Find where the given text appears and provide that cell's center as [X, Y] coordinate. 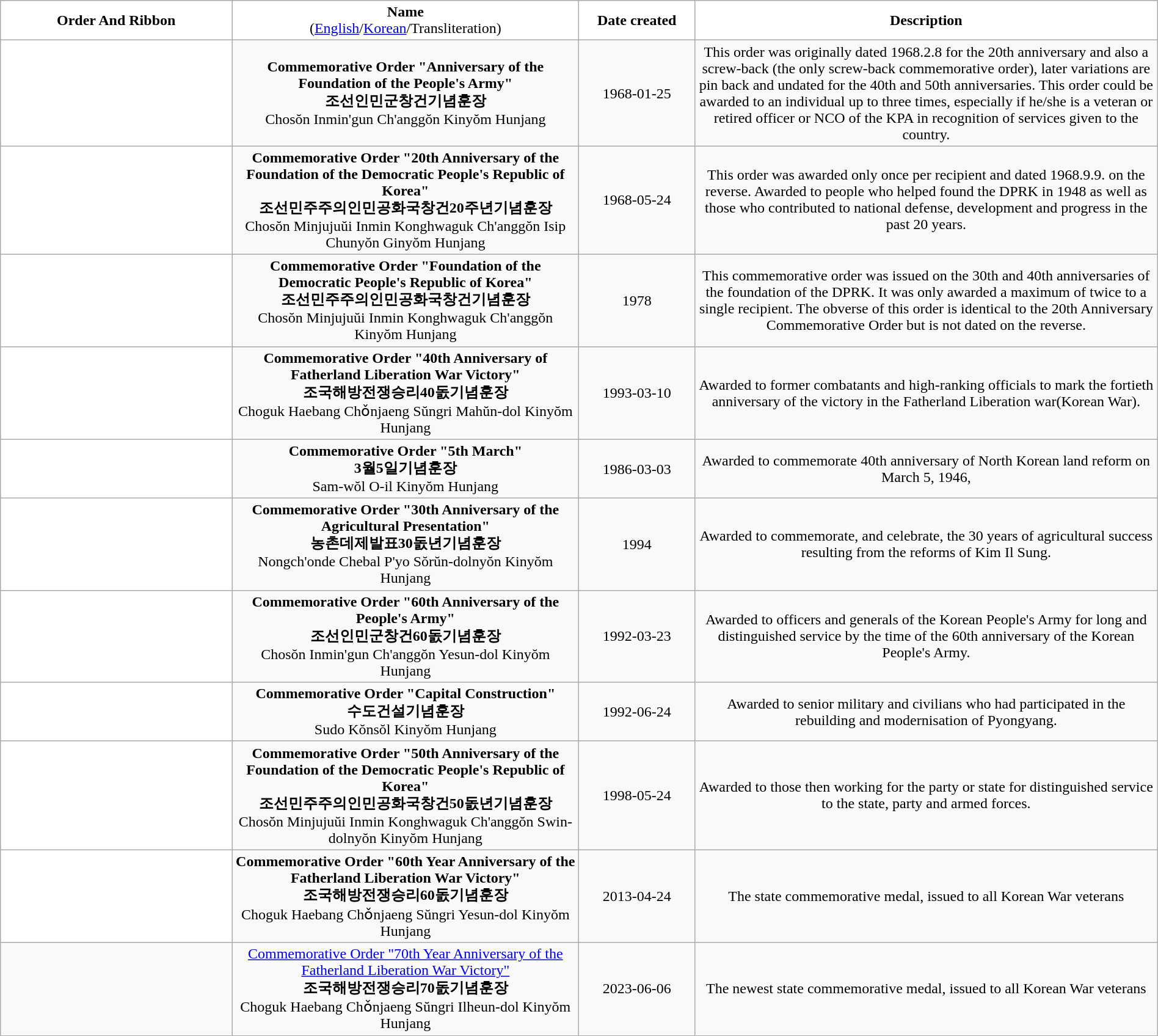
Commemorative Order "40th Anniversary of Fatherland Liberation War Victory"조국해방전쟁승리40돐기념훈장Choguk Haebang Chǒnjaeng Sŭngri Mahŭn-dol Kinyŏm Hunjang [406, 393]
2023-06-06 [636, 989]
Awarded to senior military and civilians who had participated in the rebuilding and modernisation of Pyongyang. [926, 712]
1994 [636, 545]
1993-03-10 [636, 393]
Commemorative Order "Anniversary of the Foundation of the People's Army"조선인민군창건기념훈장Chosŏn Inmin'gun Ch'anggŏn Kinyŏm Hunjang [406, 93]
Commemorative Order "30th Anniversary of the Agricultural Presentation"농촌데제발표30돐년기념훈장Nongch'onde Chebal P'yo Sŏrŭn-dolnyŏn Kinyŏm Hunjang [406, 545]
1986-03-03 [636, 469]
Name(English/Korean/Transliteration) [406, 21]
1998-05-24 [636, 795]
Awarded to former combatants and high-ranking officials to mark the fortieth anniversary of the victory in the Fatherland Liberation war(Korean War). [926, 393]
Commemorative Order "60th Anniversary of the People's Army"조선인민군창건60돐기념훈장Chosŏn Inmin'gun Ch'anggŏn Yesun-dol Kinyŏm Hunjang [406, 637]
Awarded to those then working for the party or state for distinguished service to the state, party and armed forces. [926, 795]
Commemorative Order "5th March"3월5일기념훈장Sam-wŏl O-il Kinyŏm Hunjang [406, 469]
1968-01-25 [636, 93]
2013-04-24 [636, 896]
1992-03-23 [636, 637]
Awarded to commemorate 40th anniversary of North Korean land reform on March 5, 1946, [926, 469]
Date created [636, 21]
1968-05-24 [636, 200]
Order And Ribbon [116, 21]
Description [926, 21]
The newest state commemorative medal, issued to all Korean War veterans [926, 989]
1978 [636, 301]
The state commemorative medal, issued to all Korean War veterans [926, 896]
Commemorative Order "Capital Construction"수도건설기념훈장Sudo Kŏnsŏl Kinyŏm Hunjang [406, 712]
Awarded to commemorate, and celebrate, the 30 years of agricultural success resulting from the reforms of Kim Il Sung. [926, 545]
1992-06-24 [636, 712]
